Pinpoint the cell where the given text exists, returning its [X, Y] midpoint coordinate. 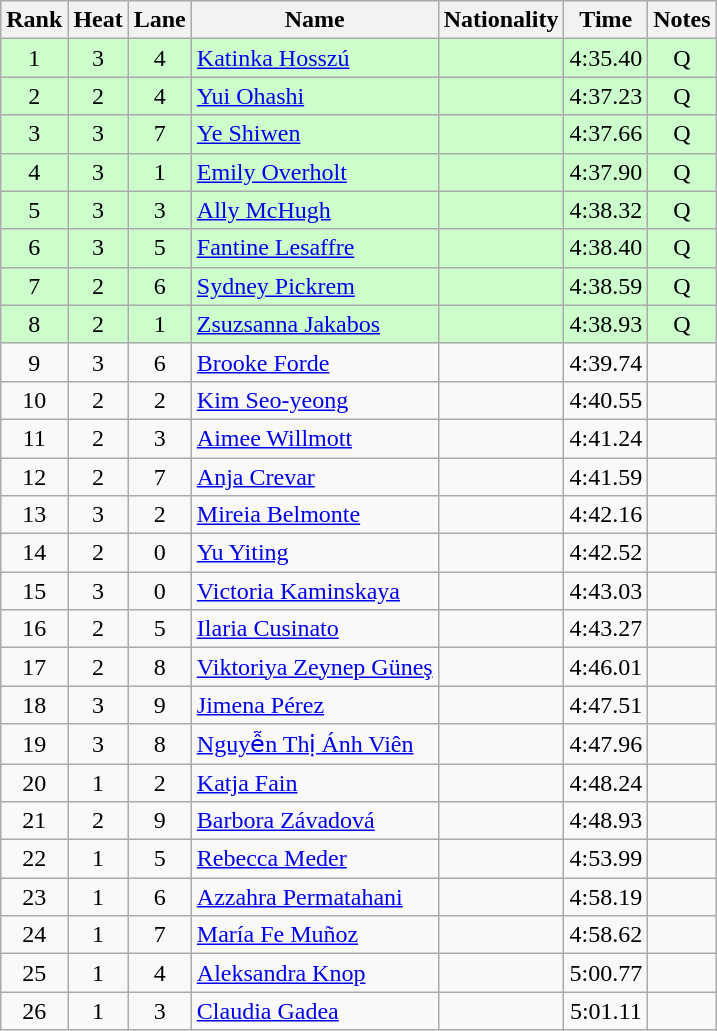
23 [34, 897]
Time [606, 20]
Kim Seo-yeong [314, 400]
Viktoriya Zeynep Güneş [314, 667]
Mireia Belmonte [314, 515]
4:47.96 [606, 744]
4:58.62 [606, 935]
Name [314, 20]
Ilaria Cusinato [314, 629]
26 [34, 1011]
24 [34, 935]
Brooke Forde [314, 362]
4:37.90 [606, 172]
4:37.23 [606, 96]
Katja Fain [314, 783]
18 [34, 705]
4:46.01 [606, 667]
13 [34, 515]
4:35.40 [606, 58]
Claudia Gadea [314, 1011]
Sydney Pickrem [314, 286]
Rank [34, 20]
10 [34, 400]
Barbora Závadová [314, 821]
4:58.19 [606, 897]
4:38.40 [606, 248]
4:43.03 [606, 591]
20 [34, 783]
4:41.59 [606, 477]
Yu Yiting [314, 553]
4:47.51 [606, 705]
Victoria Kaminskaya [314, 591]
4:38.32 [606, 210]
Lane [160, 20]
Notes [682, 20]
Yui Ohashi [314, 96]
4:40.55 [606, 400]
Emily Overholt [314, 172]
Fantine Lesaffre [314, 248]
Heat [98, 20]
4:37.66 [606, 134]
Anja Crevar [314, 477]
María Fe Muñoz [314, 935]
Nationality [501, 20]
4:43.27 [606, 629]
Zsuzsanna Jakabos [314, 324]
Rebecca Meder [314, 859]
4:48.93 [606, 821]
4:53.99 [606, 859]
Azzahra Permatahani [314, 897]
4:42.52 [606, 553]
Ally McHugh [314, 210]
11 [34, 438]
22 [34, 859]
4:48.24 [606, 783]
4:41.24 [606, 438]
Katinka Hosszú [314, 58]
12 [34, 477]
4:38.59 [606, 286]
14 [34, 553]
4:39.74 [606, 362]
4:38.93 [606, 324]
Jimena Pérez [314, 705]
Aleksandra Knop [314, 973]
Aimee Willmott [314, 438]
16 [34, 629]
21 [34, 821]
Ye Shiwen [314, 134]
25 [34, 973]
Nguyễn Thị Ánh Viên [314, 744]
4:42.16 [606, 515]
17 [34, 667]
15 [34, 591]
5:00.77 [606, 973]
19 [34, 744]
5:01.11 [606, 1011]
